Return the (X, Y) coordinate for the center point of the cell that contains the specified text.  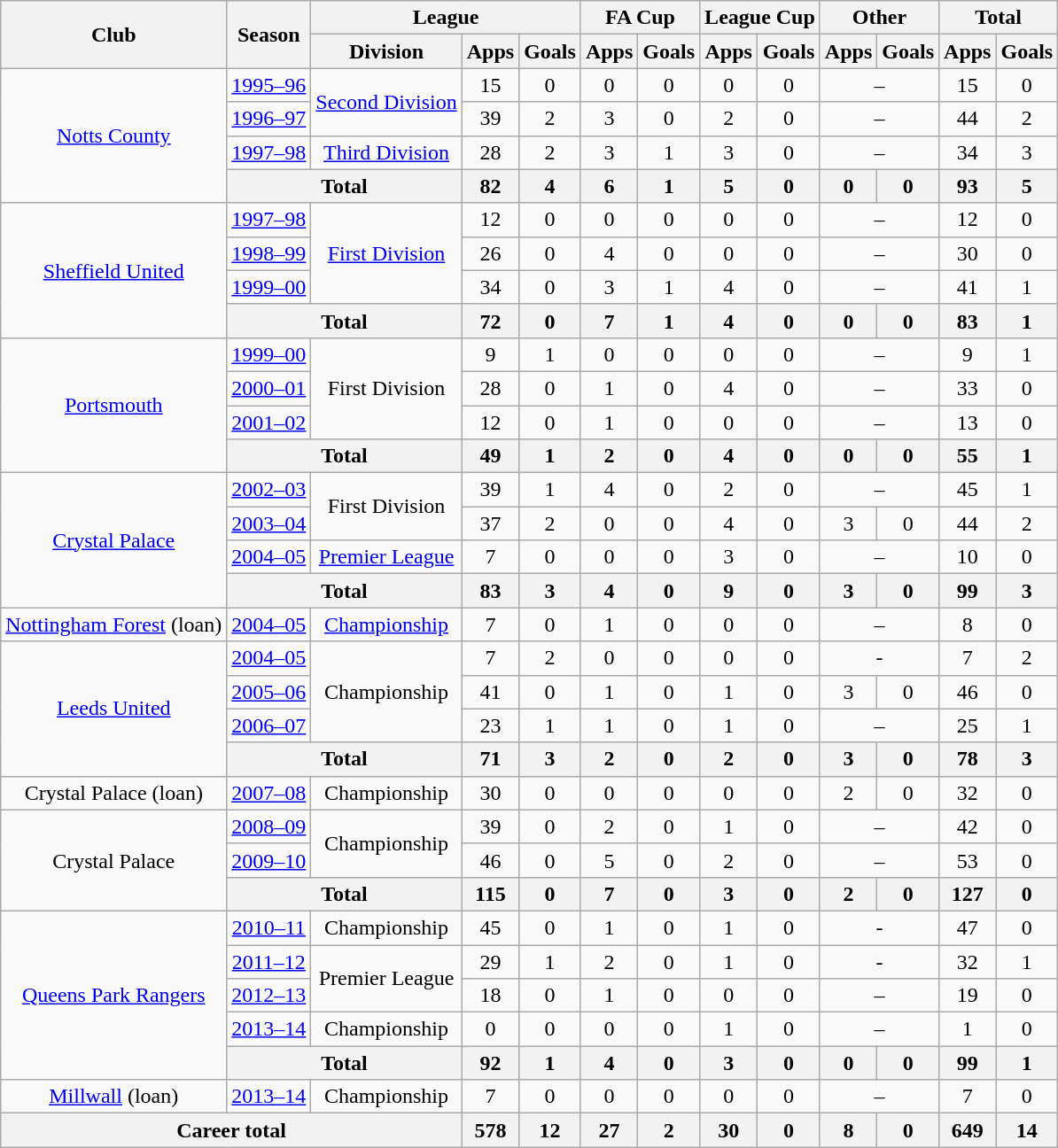
93 (968, 186)
Career total (231, 1130)
26 (490, 253)
2008–09 (269, 826)
League (447, 18)
37 (490, 524)
71 (490, 759)
Leeds United (113, 709)
19 (968, 996)
2006–07 (269, 725)
115 (490, 894)
53 (968, 860)
Crystal Palace (loan) (113, 793)
82 (490, 186)
2007–08 (269, 793)
Nottingham Forest (loan) (113, 624)
2012–13 (269, 996)
649 (968, 1130)
1995–96 (269, 85)
2010–11 (269, 927)
127 (968, 894)
2003–04 (269, 524)
14 (1027, 1130)
FA Cup (640, 18)
72 (490, 321)
6 (609, 186)
92 (490, 1063)
29 (490, 961)
1996–97 (269, 119)
25 (968, 725)
2009–10 (269, 860)
49 (490, 456)
Third Division (386, 152)
Notts County (113, 136)
10 (968, 557)
1998–99 (269, 253)
2011–12 (269, 961)
27 (609, 1130)
Sheffield United (113, 270)
Other (879, 18)
2005–06 (269, 692)
47 (968, 927)
Season (269, 35)
Queens Park Rangers (113, 995)
2002–03 (269, 490)
578 (490, 1130)
Portsmouth (113, 405)
League Cup (760, 18)
Club (113, 35)
Millwall (loan) (113, 1097)
Second Division (386, 102)
23 (490, 725)
18 (490, 996)
Division (386, 51)
13 (968, 423)
33 (968, 388)
55 (968, 456)
2000–01 (269, 388)
42 (968, 826)
78 (968, 759)
2001–02 (269, 423)
